For the text-containing cell, return its midpoint in [X, Y] coordinate format. 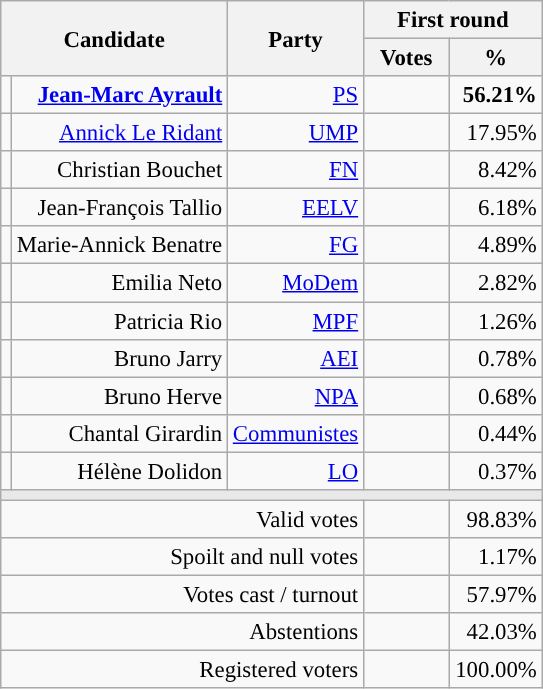
Communistes [296, 433]
Patricia Rio [119, 321]
Valid votes [182, 519]
LO [296, 471]
2.82% [496, 283]
100.00% [496, 670]
Spoilt and null votes [182, 557]
56.21% [496, 95]
Christian Bouchet [119, 170]
1.26% [496, 321]
AEI [296, 358]
6.18% [496, 208]
NPA [296, 396]
MPF [296, 321]
Votes [406, 58]
Bruno Jarry [119, 358]
Abstentions [182, 632]
Votes cast / turnout [182, 594]
UMP [296, 133]
Chantal Girardin [119, 433]
Jean-François Tallio [119, 208]
98.83% [496, 519]
Jean-Marc Ayrault [119, 95]
4.89% [496, 245]
Marie-Annick Benatre [119, 245]
Hélène Dolidon [119, 471]
Party [296, 38]
0.78% [496, 358]
PS [296, 95]
Emilia Neto [119, 283]
FG [296, 245]
0.68% [496, 396]
1.17% [496, 557]
MoDem [296, 283]
Candidate [114, 38]
First round [452, 20]
Annick Le Ridant [119, 133]
57.97% [496, 594]
EELV [296, 208]
8.42% [496, 170]
42.03% [496, 632]
% [496, 58]
Bruno Herve [119, 396]
17.95% [496, 133]
FN [296, 170]
0.44% [496, 433]
0.37% [496, 471]
Registered voters [182, 670]
